Detect which cell encompasses the target text, then output its [X, Y] center coordinate. 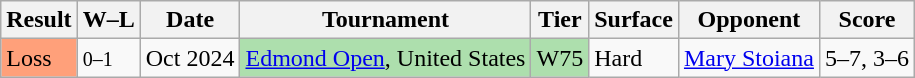
Score [866, 20]
Tier [560, 20]
5–7, 3–6 [866, 58]
Surface [634, 20]
Tournament [386, 20]
Mary Stoiana [748, 58]
W–L [108, 20]
Opponent [748, 20]
Hard [634, 58]
Edmond Open, United States [386, 58]
0–1 [108, 58]
Loss [39, 58]
Result [39, 20]
Date [190, 20]
Oct 2024 [190, 58]
W75 [560, 58]
